For the text-containing cell, return its midpoint in (x, y) coordinate format. 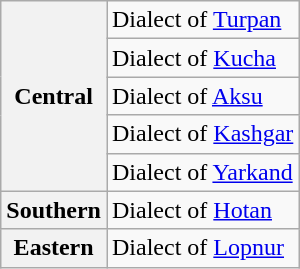
Dialect of Kucha (202, 58)
Eastern (54, 248)
Dialect of Yarkand (202, 172)
Dialect of Turpan (202, 20)
Southern (54, 210)
Dialect of Aksu (202, 96)
Central (54, 96)
Dialect of Lopnur (202, 248)
Dialect of Kashgar (202, 134)
Dialect of Hotan (202, 210)
